Provide the [x, y] coordinate of the cell's center where the given text is located.  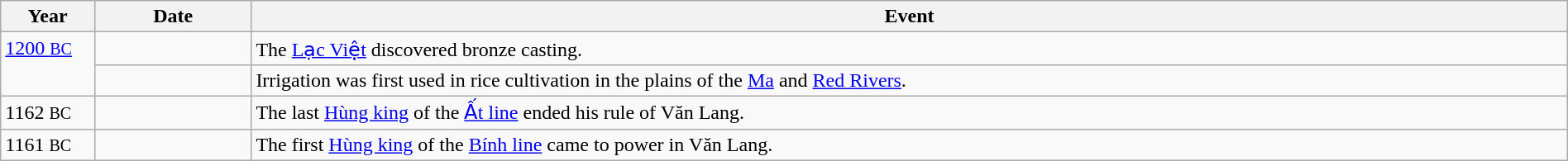
Date [172, 17]
1161 BC [48, 144]
Year [48, 17]
The Lạc Việt discovered bronze casting. [910, 49]
The first Hùng king of the Bính line came to power in Văn Lang. [910, 144]
The last Hùng king of the Ất line ended his rule of Văn Lang. [910, 112]
Irrigation was first used in rice cultivation in the plains of the Ma and Red Rivers. [910, 80]
Event [910, 17]
1200 BC [48, 64]
1162 BC [48, 112]
